Provide the [X, Y] coordinate of the cell's center where the given text is located.  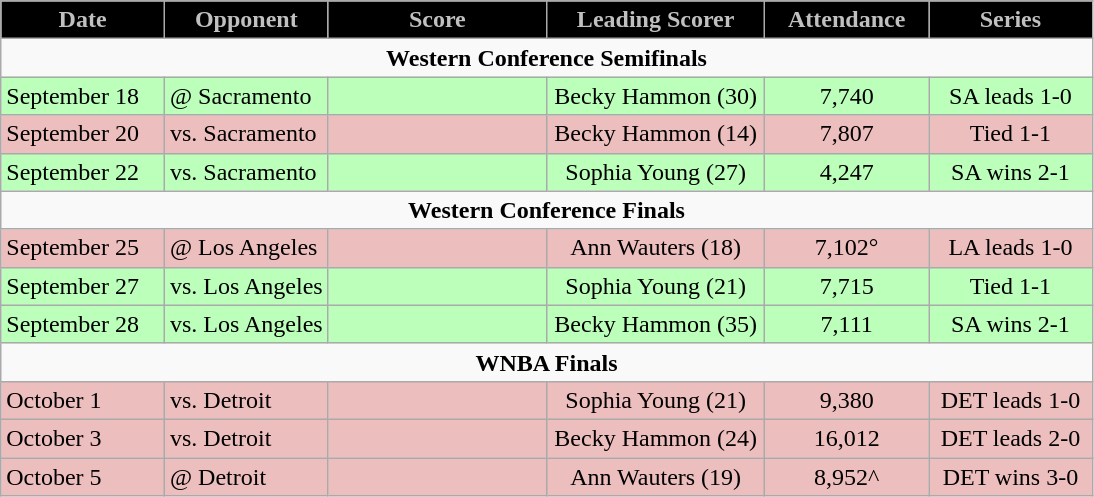
LA leads 1-0 [1011, 248]
October 5 [83, 477]
Becky Hammon (35) [655, 324]
DET wins 3-0 [1011, 477]
September 27 [83, 286]
7,715 [847, 286]
7,111 [847, 324]
October 3 [83, 438]
Sophia Young (27) [655, 172]
@ Sacramento [246, 96]
Score [437, 20]
September 28 [83, 324]
@ Detroit [246, 477]
8,952^ [847, 477]
Ann Wauters (18) [655, 248]
DET leads 2-0 [1011, 438]
Opponent [246, 20]
Series [1011, 20]
7,740 [847, 96]
Becky Hammon (14) [655, 134]
September 20 [83, 134]
September 25 [83, 248]
September 22 [83, 172]
9,380 [847, 400]
October 1 [83, 400]
Leading Scorer [655, 20]
4,247 [847, 172]
Attendance [847, 20]
September 18 [83, 96]
16,012 [847, 438]
Date [83, 20]
SA leads 1-0 [1011, 96]
7,102° [847, 248]
Western Conference Finals [547, 210]
WNBA Finals [547, 362]
Ann Wauters (19) [655, 477]
Becky Hammon (30) [655, 96]
@ Los Angeles [246, 248]
DET leads 1-0 [1011, 400]
Becky Hammon (24) [655, 438]
7,807 [847, 134]
Western Conference Semifinals [547, 58]
